Determine the [x, y] coordinate at the center of the cell enclosing the given text.  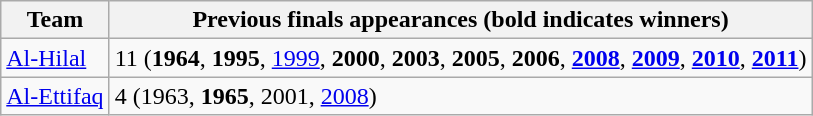
Team [55, 20]
Previous finals appearances (bold indicates winners) [460, 20]
Al-Hilal [55, 58]
Al-Ettifaq [55, 96]
4 (1963, 1965, 2001, 2008) [460, 96]
11 (1964, 1995, 1999, 2000, 2003, 2005, 2006, 2008, 2009, 2010, 2011) [460, 58]
